Determine the (X, Y) coordinate at the center of the cell enclosing the given text.  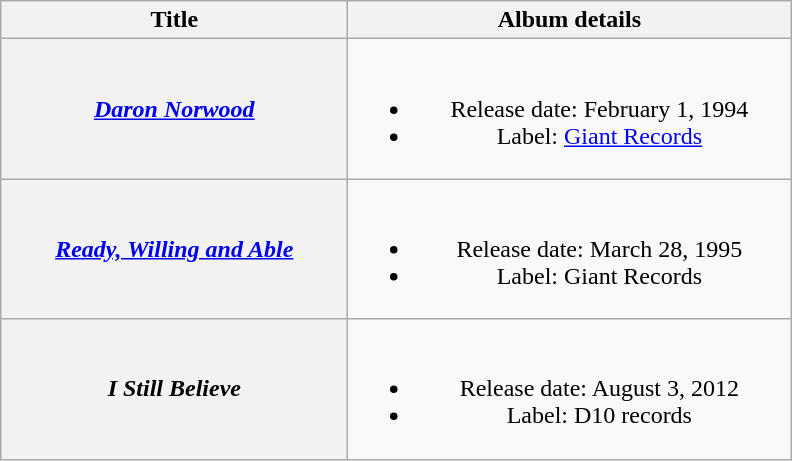
Release date: March 28, 1995Label: Giant Records (570, 249)
Title (174, 20)
Release date: August 3, 2012Label: D10 records (570, 389)
I Still Believe (174, 389)
Ready, Willing and Able (174, 249)
Album details (570, 20)
Daron Norwood (174, 109)
Release date: February 1, 1994Label: Giant Records (570, 109)
